Detect which cell encompasses the target text, then output its (X, Y) center coordinate. 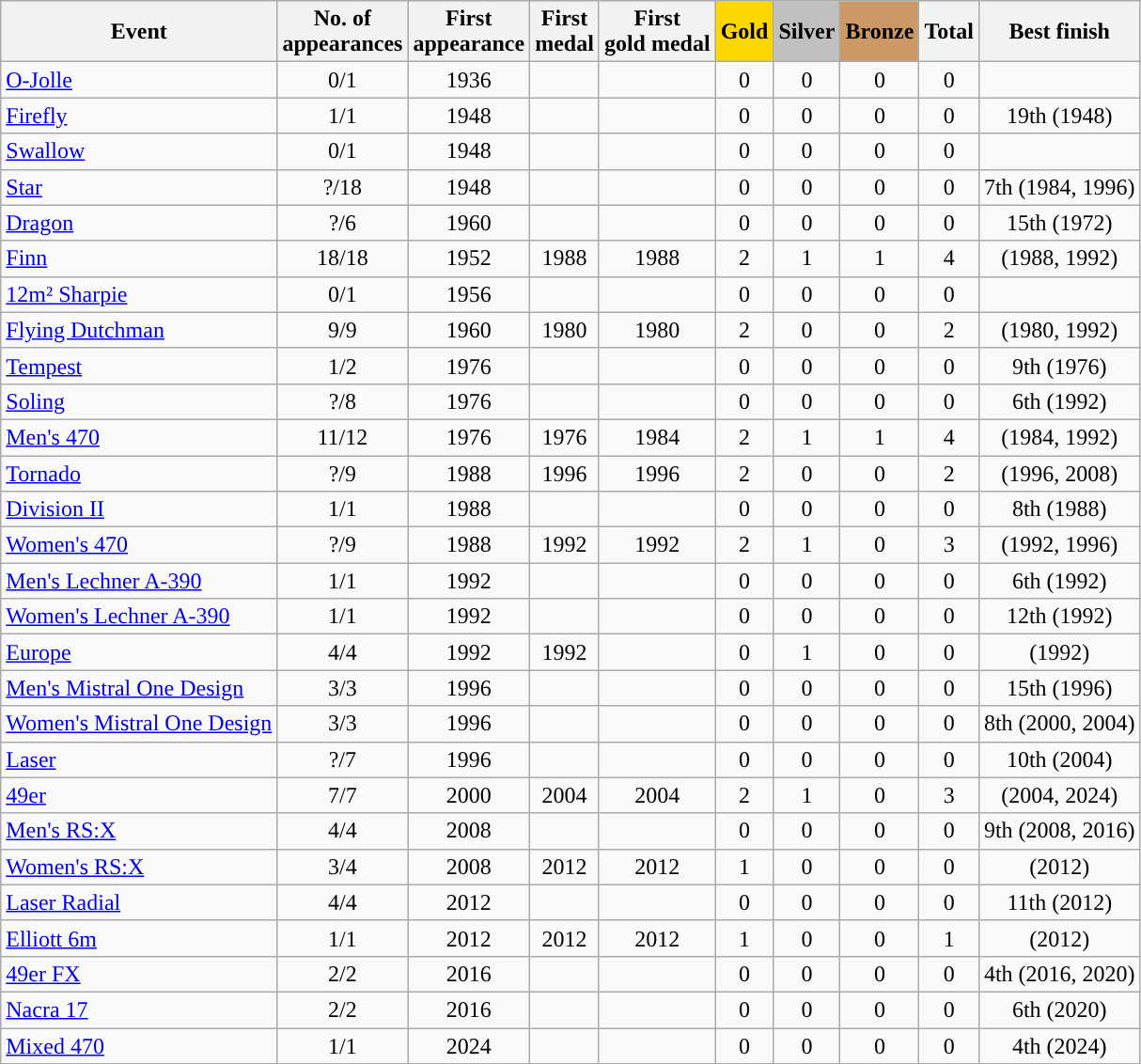
Women's RS:X (139, 867)
Finn (139, 258)
Total (949, 32)
Laser Radial (139, 902)
Dragon (139, 223)
4th (2024) (1059, 1046)
?/8 (342, 401)
Laser (139, 759)
7th (1984, 1996) (1059, 187)
Gold (744, 32)
?/18 (342, 187)
(1980, 1992) (1059, 330)
8th (2000, 2004) (1059, 724)
Nacra 17 (139, 1009)
(1992, 1996) (1059, 545)
Swallow (139, 151)
1984 (657, 437)
1/2 (342, 366)
Women's Lechner A-390 (139, 617)
6th (2020) (1059, 1009)
(1988, 1992) (1059, 258)
3/4 (342, 867)
Bronze (880, 32)
11/12 (342, 437)
Firstappearance (469, 32)
8th (1988) (1059, 509)
(1996, 2008) (1059, 473)
Elliott 6m (139, 938)
Tornado (139, 473)
9th (2008, 2016) (1059, 831)
1936 (469, 80)
Men's Mistral One Design (139, 688)
Division II (139, 509)
15th (1996) (1059, 688)
12m² Sharpie (139, 294)
Firstmedal (565, 32)
Men's RS:X (139, 831)
?/7 (342, 759)
Firefly (139, 116)
12th (1992) (1059, 617)
19th (1948) (1059, 116)
15th (1972) (1059, 223)
Tempest (139, 366)
Europe (139, 652)
1952 (469, 258)
18/18 (342, 258)
Men's Lechner A-390 (139, 581)
Best finish (1059, 32)
9th (1976) (1059, 366)
Firstgold medal (657, 32)
Women's Mistral One Design (139, 724)
Star (139, 187)
49er (139, 795)
2000 (469, 795)
(1984, 1992) (1059, 437)
Soling (139, 401)
Women's 470 (139, 545)
4th (2016, 2020) (1059, 974)
49er FX (139, 974)
?/6 (342, 223)
No. ofappearances (342, 32)
(2004, 2024) (1059, 795)
7/7 (342, 795)
9/9 (342, 330)
Flying Dutchman (139, 330)
Men's 470 (139, 437)
O-Jolle (139, 80)
1956 (469, 294)
Mixed 470 (139, 1046)
(1992) (1059, 652)
11th (2012) (1059, 902)
Silver (806, 32)
2024 (469, 1046)
10th (2004) (1059, 759)
Event (139, 32)
